Extract the [X, Y] coordinate from the center of the cell holding the provided text.  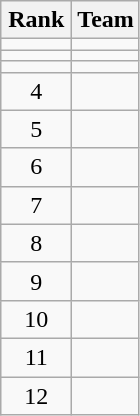
8 [36, 243]
12 [36, 395]
5 [36, 129]
10 [36, 319]
7 [36, 205]
9 [36, 281]
Team [106, 20]
11 [36, 357]
Rank [36, 20]
6 [36, 167]
4 [36, 91]
